Provide the [X, Y] coordinate of the cell's center where the given text is located.  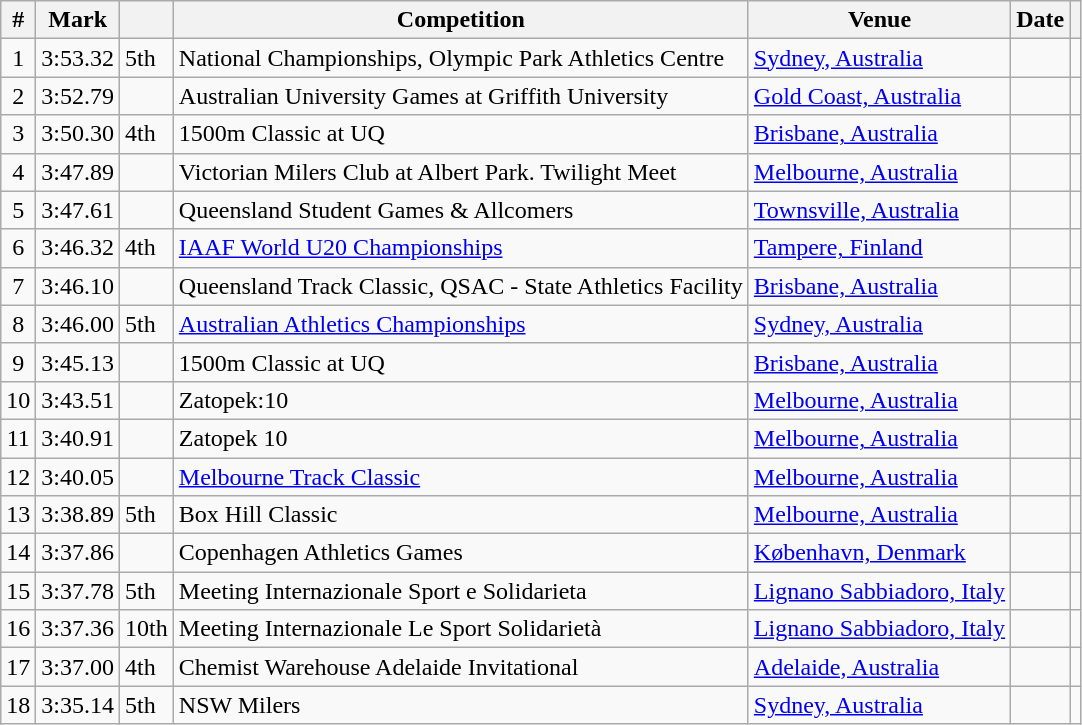
3:47.61 [78, 210]
Mark [78, 20]
Townsville, Australia [879, 210]
Adelaide, Australia [879, 667]
16 [18, 629]
Queensland Student Games & Allcomers [460, 210]
National Championships, Olympic Park Athletics Centre [460, 58]
4 [18, 172]
IAAF World U20 Championships [460, 248]
Chemist Warehouse Adelaide Invitational [460, 667]
13 [18, 515]
Australian Athletics Championships [460, 324]
Venue [879, 20]
12 [18, 477]
11 [18, 438]
7 [18, 286]
Competition [460, 20]
3:40.05 [78, 477]
Zatopek 10 [460, 438]
Australian University Games at Griffith University [460, 96]
3:46.00 [78, 324]
Date [1040, 20]
3:52.79 [78, 96]
3:45.13 [78, 362]
Meeting Internazionale Le Sport Solidarietà [460, 629]
6 [18, 248]
København, Denmark [879, 553]
Box Hill Classic [460, 515]
3:46.10 [78, 286]
Melbourne Track Classic [460, 477]
# [18, 20]
Zatopek:10 [460, 400]
3:35.14 [78, 705]
3:50.30 [78, 134]
Gold Coast, Australia [879, 96]
3:37.86 [78, 553]
2 [18, 96]
3:53.32 [78, 58]
3:37.36 [78, 629]
10 [18, 400]
3:43.51 [78, 400]
Queensland Track Classic, QSAC - State Athletics Facility [460, 286]
9 [18, 362]
Tampere, Finland [879, 248]
3:37.78 [78, 591]
Copenhagen Athletics Games [460, 553]
Meeting Internazionale Sport e Solidarieta [460, 591]
14 [18, 553]
NSW Milers [460, 705]
3:47.89 [78, 172]
17 [18, 667]
15 [18, 591]
3:38.89 [78, 515]
3:40.91 [78, 438]
5 [18, 210]
3:37.00 [78, 667]
1 [18, 58]
10th [147, 629]
8 [18, 324]
3:46.32 [78, 248]
3 [18, 134]
18 [18, 705]
Victorian Milers Club at Albert Park. Twilight Meet [460, 172]
